Capture the cell that displays the provided text and extract its (X, Y) central coordinate. 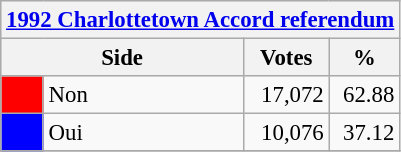
37.12 (364, 133)
1992 Charlottetown Accord referendum (200, 20)
Non (143, 95)
17,072 (286, 95)
Oui (143, 133)
Side (122, 58)
62.88 (364, 95)
Votes (286, 58)
10,076 (286, 133)
% (364, 58)
